Search for the cell housing the specified text and yield its [X, Y] center coordinate. 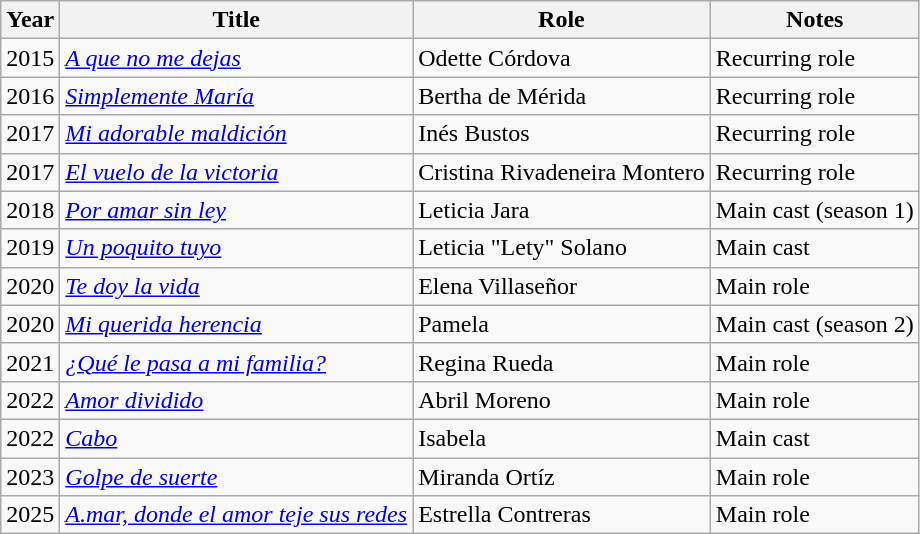
Main cast (season 2) [814, 324]
A que no me dejas [236, 58]
Elena Villaseñor [562, 286]
Golpe de suerte [236, 477]
2015 [30, 58]
El vuelo de la victoria [236, 172]
Simplemente María [236, 96]
Notes [814, 20]
Main cast (season 1) [814, 210]
Odette Córdova [562, 58]
Miranda Ortíz [562, 477]
Pamela [562, 324]
Inés Bustos [562, 134]
2025 [30, 515]
Leticia "Lety" Solano [562, 248]
2023 [30, 477]
Bertha de Mérida [562, 96]
2019 [30, 248]
2021 [30, 362]
Role [562, 20]
2016 [30, 96]
Leticia Jara [562, 210]
2018 [30, 210]
Year [30, 20]
Amor dividido [236, 400]
Por amar sin ley [236, 210]
Isabela [562, 438]
Title [236, 20]
A.mar, donde el amor teje sus redes [236, 515]
Te doy la vida [236, 286]
Un poquito tuyo [236, 248]
Cabo [236, 438]
Estrella Contreras [562, 515]
Abril Moreno [562, 400]
Mi querida herencia [236, 324]
Regina Rueda [562, 362]
¿Qué le pasa a mi familia? [236, 362]
Mi adorable maldición [236, 134]
Cristina Rivadeneira Montero [562, 172]
